Extract the (x, y) coordinate from the center of the cell holding the provided text.  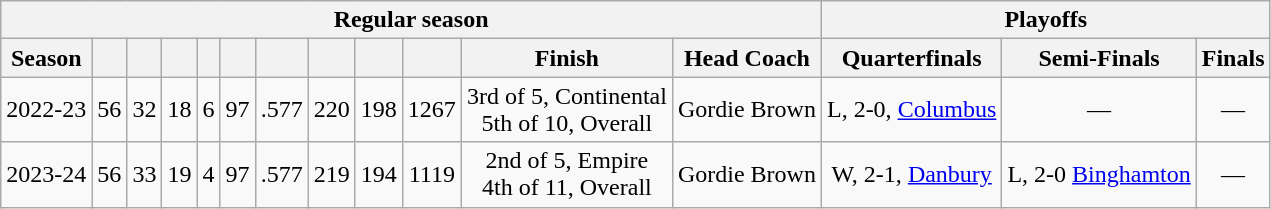
Regular season (412, 20)
194 (378, 174)
W, 2-1, Danbury (911, 174)
33 (144, 174)
L, 2-0, Columbus (911, 110)
2nd of 5, Empire4th of 11, Overall (566, 174)
1119 (432, 174)
Semi-Finals (1099, 58)
3rd of 5, Continental5th of 10, Overall (566, 110)
19 (180, 174)
2023-24 (46, 174)
L, 2-0 Binghamton (1099, 174)
220 (332, 110)
Playoffs (1046, 20)
Quarterfinals (911, 58)
18 (180, 110)
Season (46, 58)
Head Coach (746, 58)
Finals (1233, 58)
32 (144, 110)
4 (208, 174)
219 (332, 174)
6 (208, 110)
198 (378, 110)
2022-23 (46, 110)
Finish (566, 58)
1267 (432, 110)
